From the cell containing the given text, extract its center point as [X, Y] coordinate. 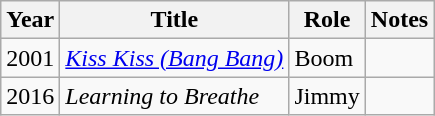
Boom [327, 58]
2001 [30, 58]
2016 [30, 96]
Notes [399, 20]
Learning to Breathe [174, 96]
Jimmy [327, 96]
Year [30, 20]
Role [327, 20]
Title [174, 20]
Kiss Kiss (Bang Bang) [174, 58]
